Pinpoint the cell where the given text exists, returning its [X, Y] midpoint coordinate. 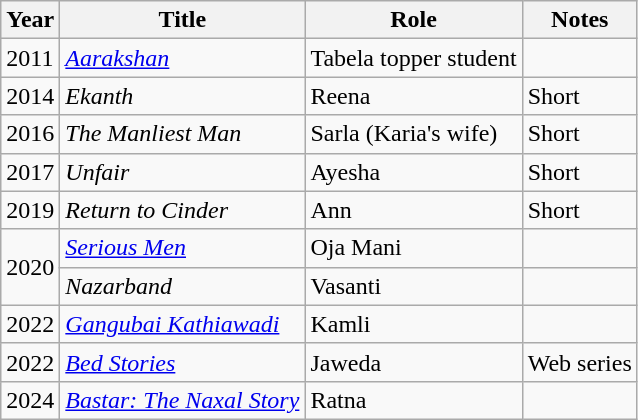
Ekanth [182, 96]
2011 [30, 58]
Gangubai Kathiawadi [182, 324]
Ann [414, 210]
2024 [30, 400]
2014 [30, 96]
2017 [30, 172]
Unfair [182, 172]
2019 [30, 210]
Bastar: The Naxal Story [182, 400]
Vasanti [414, 286]
Title [182, 20]
Nazarband [182, 286]
Kamli [414, 324]
Role [414, 20]
2016 [30, 134]
The Manliest Man [182, 134]
Aarakshan [182, 58]
Ratna [414, 400]
Bed Stories [182, 362]
Sarla (Karia's wife) [414, 134]
Jaweda [414, 362]
Web series [580, 362]
Return to Cinder [182, 210]
Year [30, 20]
Oja Mani [414, 248]
Reena [414, 96]
Ayesha [414, 172]
Tabela topper student [414, 58]
Notes [580, 20]
2020 [30, 267]
Serious Men [182, 248]
